Scan for the cell matching the given text and deliver its (x, y) coordinate at center. 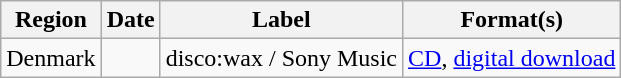
Label (281, 20)
CD, digital download (512, 58)
Denmark (51, 58)
Date (130, 20)
Region (51, 20)
disco:wax / Sony Music (281, 58)
Format(s) (512, 20)
